Capture the cell that displays the provided text and extract its [X, Y] central coordinate. 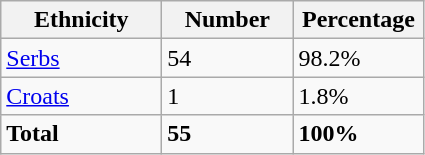
Percentage [358, 20]
Ethnicity [82, 20]
55 [228, 134]
98.2% [358, 58]
Croats [82, 96]
Total [82, 134]
54 [228, 58]
100% [358, 134]
Number [228, 20]
Serbs [82, 58]
1.8% [358, 96]
1 [228, 96]
